Output the [X, Y] coordinate of the center of the cell containing the given text.  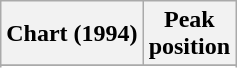
Chart (1994) [72, 34]
Peakposition [189, 34]
